Extract the (x, y) coordinate from the center of the cell holding the provided text.  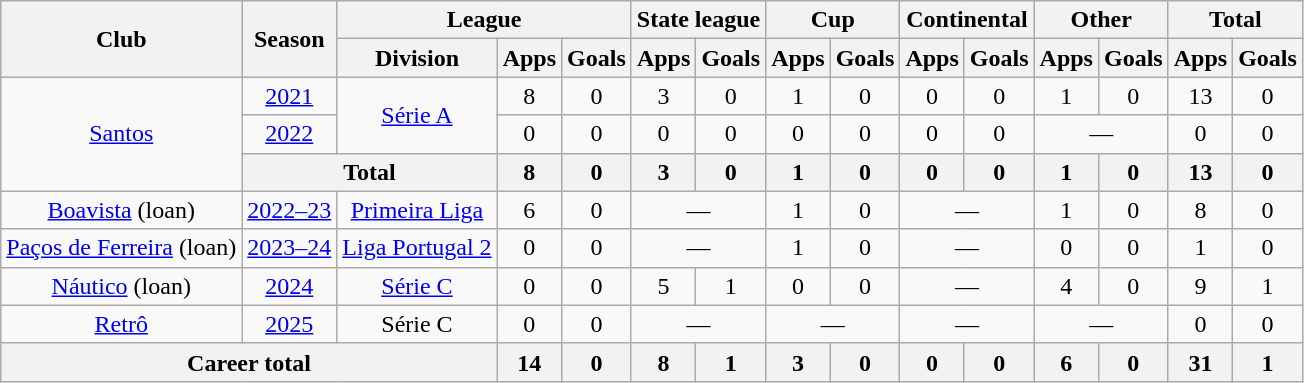
Club (122, 39)
31 (1200, 362)
League (484, 20)
State league (698, 20)
Retrô (122, 324)
Série A (417, 115)
Division (417, 58)
Other (1101, 20)
14 (529, 362)
Santos (122, 134)
Continental (967, 20)
2022–23 (290, 210)
2022 (290, 134)
Cup (833, 20)
2024 (290, 286)
Paços de Ferreira (loan) (122, 248)
Primeira Liga (417, 210)
2021 (290, 96)
Liga Portugal 2 (417, 248)
Náutico (loan) (122, 286)
Season (290, 39)
2025 (290, 324)
Boavista (loan) (122, 210)
Career total (249, 362)
5 (663, 286)
2023–24 (290, 248)
4 (1066, 286)
9 (1200, 286)
